Search for the cell housing the specified text and yield its (x, y) center coordinate. 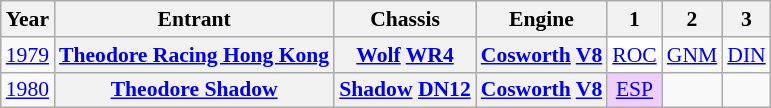
3 (746, 19)
Engine (542, 19)
1980 (28, 90)
Theodore Racing Hong Kong (194, 55)
Year (28, 19)
Chassis (405, 19)
Wolf WR4 (405, 55)
ROC (634, 55)
GNM (692, 55)
1979 (28, 55)
1 (634, 19)
Theodore Shadow (194, 90)
Entrant (194, 19)
2 (692, 19)
Shadow DN12 (405, 90)
DIN (746, 55)
ESP (634, 90)
